Find where the given text appears and provide that cell's center as (X, Y) coordinate. 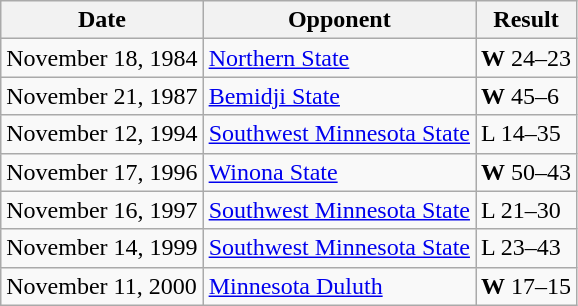
W 45–6 (526, 96)
November 16, 1997 (102, 210)
Opponent (339, 20)
November 18, 1984 (102, 58)
L 14–35 (526, 134)
November 17, 1996 (102, 172)
November 12, 1994 (102, 134)
November 21, 1987 (102, 96)
L 21–30 (526, 210)
W 17–15 (526, 286)
W 24–23 (526, 58)
November 14, 1999 (102, 248)
Bemidji State (339, 96)
Date (102, 20)
W 50–43 (526, 172)
Winona State (339, 172)
L 23–43 (526, 248)
Result (526, 20)
Minnesota Duluth (339, 286)
Northern State (339, 58)
November 11, 2000 (102, 286)
